Extract the [x, y] coordinate from the center of the cell holding the provided text.  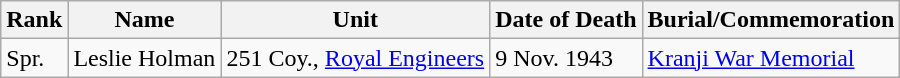
Leslie Holman [144, 58]
Date of Death [566, 20]
Rank [34, 20]
Kranji War Memorial [771, 58]
Unit [356, 20]
Spr. [34, 58]
Name [144, 20]
Burial/Commemoration [771, 20]
251 Coy., Royal Engineers [356, 58]
9 Nov. 1943 [566, 58]
